For the text-containing cell, return its midpoint in (X, Y) coordinate format. 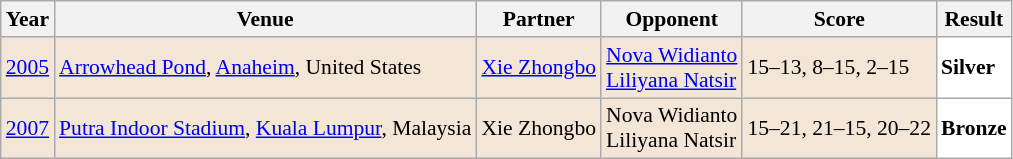
Score (839, 19)
Bronze (974, 128)
Arrowhead Pond, Anaheim, United States (265, 68)
Partner (538, 19)
Silver (974, 68)
Venue (265, 19)
Putra Indoor Stadium, Kuala Lumpur, Malaysia (265, 128)
2007 (28, 128)
Result (974, 19)
Opponent (672, 19)
15–13, 8–15, 2–15 (839, 68)
Year (28, 19)
15–21, 21–15, 20–22 (839, 128)
2005 (28, 68)
